Scan for the cell matching the given text and deliver its (x, y) coordinate at center. 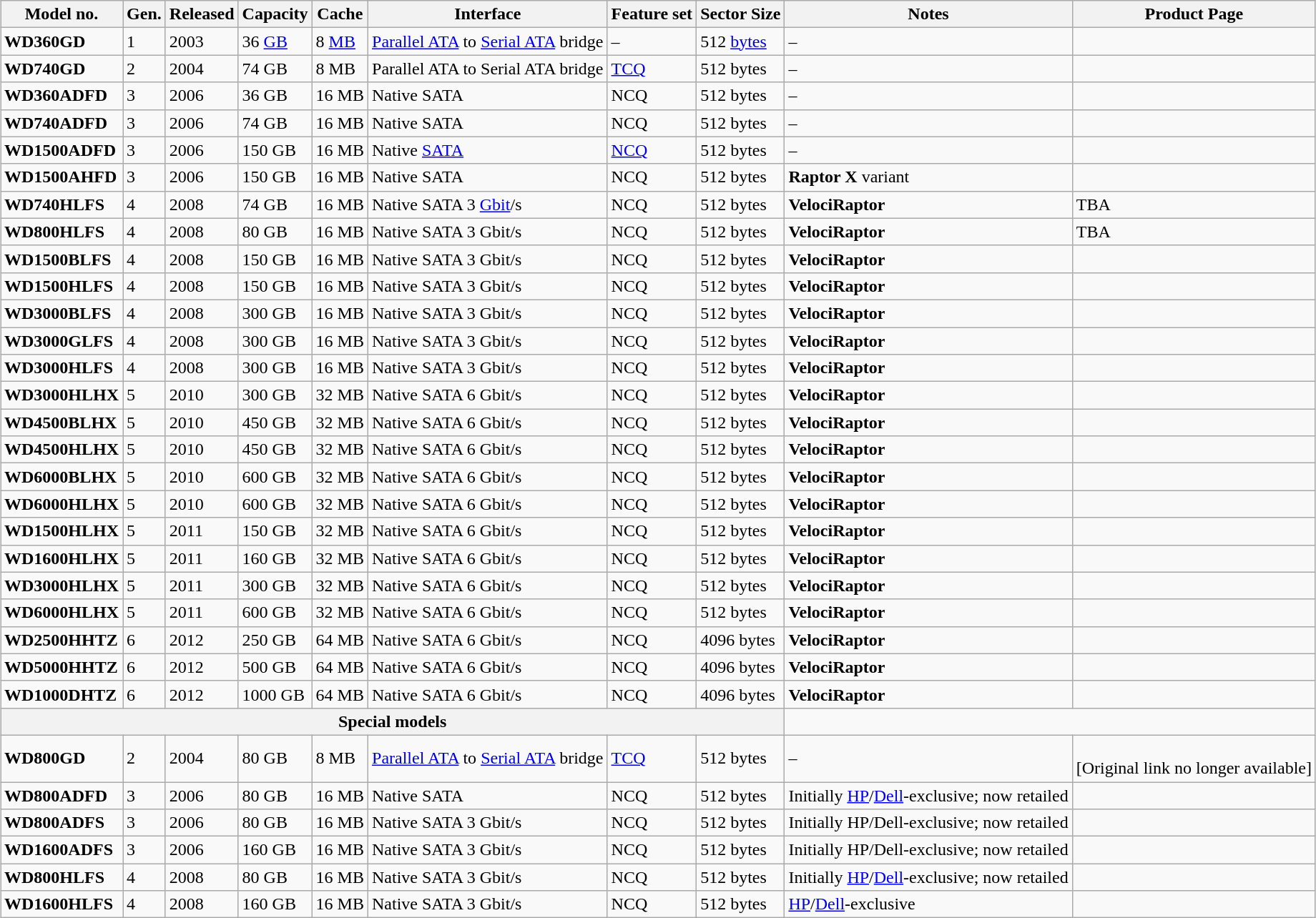
WD4500HLHX (62, 450)
WD1000DHTZ (62, 694)
WD360ADFD (62, 96)
WD740GD (62, 69)
Raptor X variant (928, 177)
Released (202, 14)
WD1500HLFS (62, 286)
1 (144, 41)
Feature set (652, 14)
WD5000HHTZ (62, 667)
Sector Size (741, 14)
500 GB (275, 667)
WD1600ADFS (62, 850)
WD4500BLHX (62, 423)
WD1500AHFD (62, 177)
WD3000GLFS (62, 341)
Special models (392, 721)
[Original link no longer available] (1194, 758)
Product Page (1194, 14)
WD800ADFS (62, 823)
250 GB (275, 640)
WD740ADFD (62, 123)
WD360GD (62, 41)
WD1600HLFS (62, 904)
Model no. (62, 14)
1000 GB (275, 694)
WD800ADFD (62, 796)
HP/Dell-exclusive (928, 904)
Capacity (275, 14)
2003 (202, 41)
WD3000BLFS (62, 313)
WD1600HLHX (62, 558)
WD3000HLFS (62, 368)
WD6000BLHX (62, 477)
WD1500BLFS (62, 259)
Gen. (144, 14)
WD1500HLHX (62, 531)
Cache (340, 14)
WD800GD (62, 758)
Notes (928, 14)
WD1500ADFD (62, 150)
Interface (488, 14)
WD2500HHTZ (62, 640)
WD740HLFS (62, 204)
